Capture the cell that displays the provided text and extract its (X, Y) central coordinate. 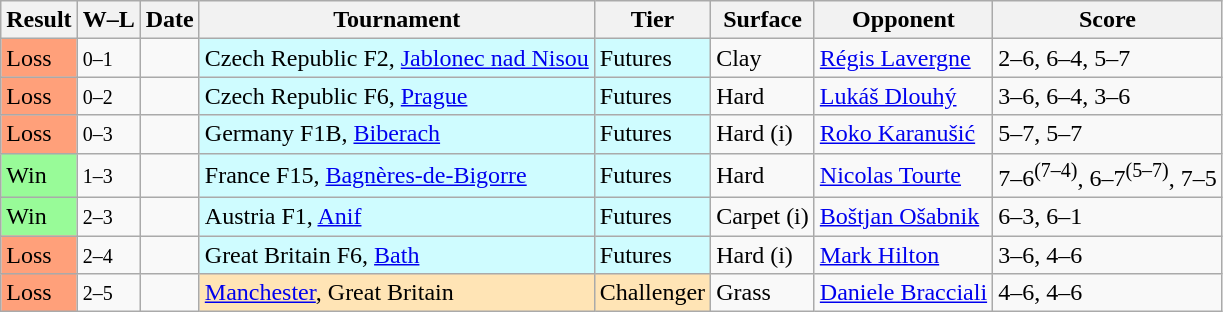
Daniele Bracciali (903, 293)
Nicolas Tourte (903, 176)
3–6, 4–6 (1108, 255)
2–3 (108, 217)
Mark Hilton (903, 255)
Manchester, Great Britain (396, 293)
Tournament (396, 20)
2–6, 6–4, 5–7 (1108, 58)
Opponent (903, 20)
Challenger (652, 293)
Clay (763, 58)
Score (1108, 20)
Germany F1B, Biberach (396, 134)
6–3, 6–1 (1108, 217)
Date (170, 20)
Lukáš Dlouhý (903, 96)
2–4 (108, 255)
4–6, 4–6 (1108, 293)
Great Britain F6, Bath (396, 255)
Carpet (i) (763, 217)
Austria F1, Anif (396, 217)
1–3 (108, 176)
Surface (763, 20)
Result (39, 20)
0–2 (108, 96)
France F15, Bagnères-de-Bigorre (396, 176)
7–6(7–4), 6–7(5–7), 7–5 (1108, 176)
Roko Karanušić (903, 134)
5–7, 5–7 (1108, 134)
Czech Republic F2, Jablonec nad Nisou (396, 58)
2–5 (108, 293)
Régis Lavergne (903, 58)
3–6, 6–4, 3–6 (1108, 96)
Tier (652, 20)
0–3 (108, 134)
W–L (108, 20)
Czech Republic F6, Prague (396, 96)
0–1 (108, 58)
Boštjan Ošabnik (903, 217)
Grass (763, 293)
